Find where the given text appears and provide that cell's center as [x, y] coordinate. 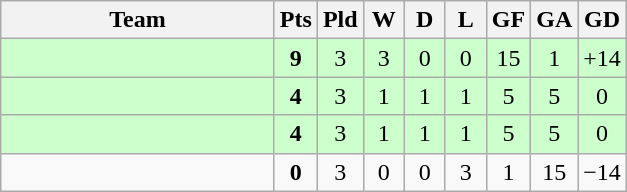
W [384, 20]
9 [296, 58]
Pld [340, 20]
+14 [602, 58]
GD [602, 20]
L [466, 20]
−14 [602, 172]
Team [138, 20]
GA [554, 20]
D [424, 20]
GF [508, 20]
Pts [296, 20]
